Scan for the cell matching the given text and deliver its [X, Y] coordinate at center. 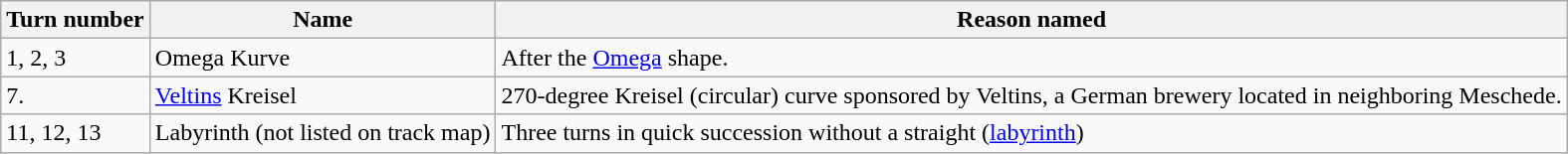
7. [76, 95]
1, 2, 3 [76, 58]
Turn number [76, 20]
Veltins Kreisel [323, 95]
After the Omega shape. [1031, 58]
Three turns in quick succession without a straight (labyrinth) [1031, 133]
270-degree Kreisel (circular) curve sponsored by Veltins, a German brewery located in neighboring Meschede. [1031, 95]
Labyrinth (not listed on track map) [323, 133]
Omega Kurve [323, 58]
11, 12, 13 [76, 133]
Reason named [1031, 20]
Name [323, 20]
